Provide the (x, y) coordinate of the cell's center where the given text is located.  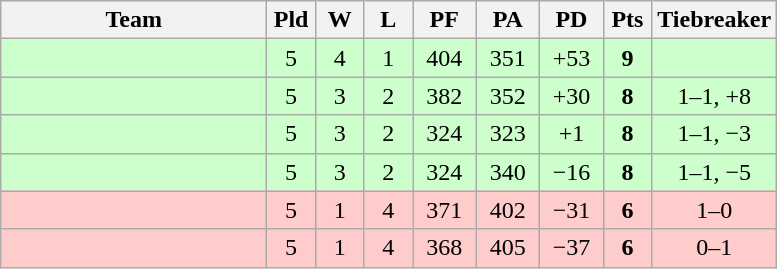
−37 (572, 248)
+30 (572, 96)
368 (444, 248)
−16 (572, 172)
PA (508, 20)
1–1, +8 (714, 96)
371 (444, 210)
L (388, 20)
323 (508, 134)
382 (444, 96)
405 (508, 248)
402 (508, 210)
+53 (572, 58)
PF (444, 20)
9 (628, 58)
351 (508, 58)
340 (508, 172)
PD (572, 20)
1–0 (714, 210)
−31 (572, 210)
+1 (572, 134)
352 (508, 96)
404 (444, 58)
Pts (628, 20)
Pld (292, 20)
1–1, −5 (714, 172)
W (340, 20)
1–1, −3 (714, 134)
0–1 (714, 248)
Team (134, 20)
Tiebreaker (714, 20)
